Scan for the cell matching the given text and deliver its [x, y] coordinate at center. 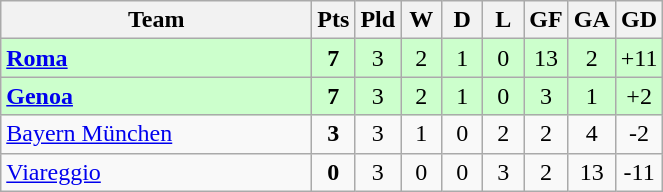
GA [592, 20]
-2 [639, 134]
+11 [639, 58]
W [422, 20]
Viareggio [156, 172]
Genoa [156, 96]
Pld [378, 20]
4 [592, 134]
+2 [639, 96]
GD [639, 20]
GF [546, 20]
Bayern München [156, 134]
L [504, 20]
Pts [334, 20]
D [462, 20]
Team [156, 20]
Roma [156, 58]
-11 [639, 172]
